Search for the cell housing the specified text and yield its [x, y] center coordinate. 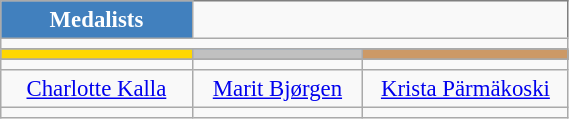
Medalists [96, 20]
Marit Bjørgen [278, 89]
Krista Pärmäkoski [466, 89]
Charlotte Kalla [96, 89]
